Extract the (X, Y) coordinate from the center of the cell holding the provided text.  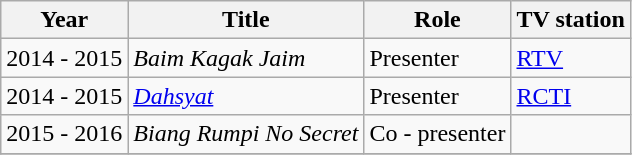
Role (438, 20)
TV station (570, 20)
Dahsyat (246, 96)
Biang Rumpi No Secret (246, 134)
RTV (570, 58)
Year (64, 20)
2015 - 2016 (64, 134)
Baim Kagak Jaim (246, 58)
RCTI (570, 96)
Co - presenter (438, 134)
Title (246, 20)
